Output the (X, Y) coordinate of the center of the cell containing the given text.  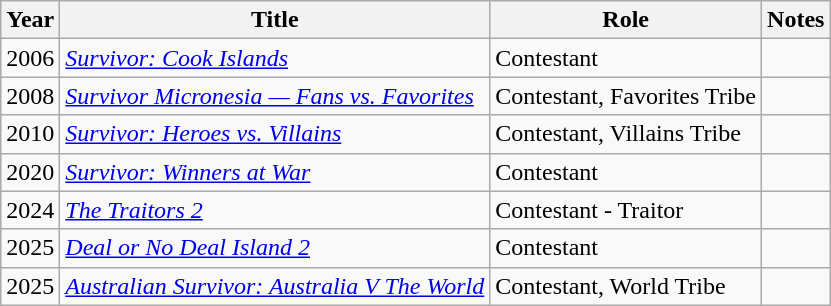
The Traitors 2 (275, 210)
Deal or No Deal Island 2 (275, 248)
Survivor: Heroes vs. Villains (275, 134)
2010 (30, 134)
Role (626, 20)
Survivor: Cook Islands (275, 58)
2006 (30, 58)
Notes (796, 20)
2020 (30, 172)
2008 (30, 96)
Survivor: Winners at War (275, 172)
Australian Survivor: Australia V The World (275, 286)
2024 (30, 210)
Survivor Micronesia — Fans vs. Favorites (275, 96)
Contestant - Traitor (626, 210)
Title (275, 20)
Contestant, Favorites Tribe (626, 96)
Year (30, 20)
Contestant, Villains Tribe (626, 134)
Contestant, World Tribe (626, 286)
